Extract the (X, Y) coordinate from the center of the cell holding the provided text.  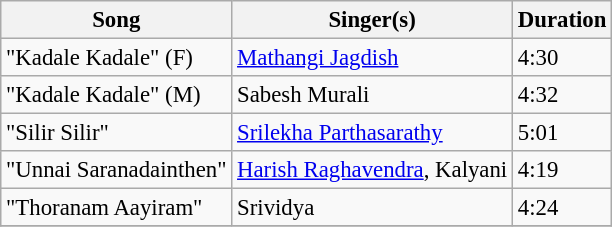
5:01 (562, 133)
4:24 (562, 208)
"Thoranam Aayiram" (116, 208)
4:32 (562, 95)
Srividya (372, 208)
Mathangi Jagdish (372, 58)
"Silir Silir" (116, 133)
"Unnai Saranadainthen" (116, 170)
Song (116, 20)
Singer(s) (372, 20)
"Kadale Kadale" (M) (116, 95)
Harish Raghavendra, Kalyani (372, 170)
Srilekha Parthasarathy (372, 133)
4:19 (562, 170)
Duration (562, 20)
Sabesh Murali (372, 95)
"Kadale Kadale" (F) (116, 58)
4:30 (562, 58)
